Find where the given text appears and provide that cell's center as [X, Y] coordinate. 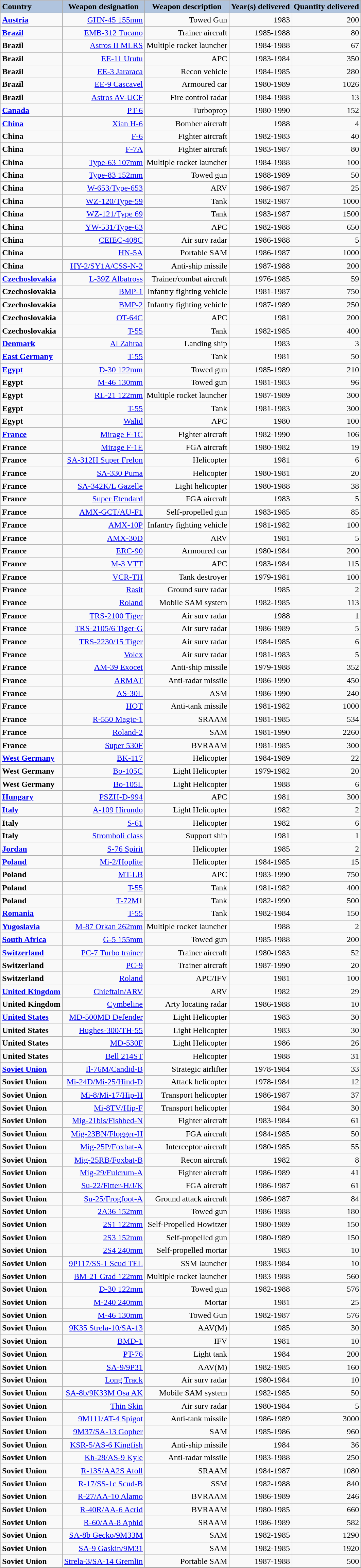
W-653/Type-653 [103, 188]
1982-1983 [260, 136]
EE-11 Urutu [103, 59]
Kh-28/AS-9 Kyle [103, 1458]
3 [326, 343]
Bo-105C [103, 771]
Support ship [187, 836]
S-76 Spirit [103, 849]
Mirage F-1C [103, 434]
Mig-25RB/Foxbat-B [103, 1160]
EE-9 Cascavel [103, 84]
F-6 [103, 136]
38 [326, 486]
Turboprop [187, 110]
GHN-45 155mm [103, 20]
36 [326, 1445]
180 [326, 1212]
Cymbeline [103, 1004]
Country [31, 7]
Canada [31, 110]
Astros AV-UCF [103, 97]
MT-LB [103, 875]
31 [326, 1056]
13 [326, 97]
22 [326, 758]
650 [326, 227]
8 [326, 1160]
106 [326, 434]
9K35 Strela-10/SA-13 [103, 1328]
1080 [326, 1471]
Strategic airlifter [187, 1069]
19 [326, 447]
Hungary [31, 797]
Mortar [187, 1302]
Bell 214ST [103, 1056]
HN-5A [103, 253]
M-87 Orkan 262mm [103, 926]
SA-312H Super Frelon [103, 460]
1500 [326, 214]
1985-1989 [260, 369]
Recon aircraft [187, 1160]
1985-1986 [260, 1432]
534 [326, 719]
AMX-GCT/AU-F1 [103, 512]
F-7A [103, 149]
450 [326, 680]
Bo-105L [103, 784]
Chieftain/ARV [103, 991]
560 [326, 1276]
Interceptor aircraft [187, 1147]
VCR-TH [103, 577]
IFV [187, 1341]
1980-1988 [260, 486]
CEIEC-408C [103, 240]
Rasit [103, 590]
Self-propelled mortar [187, 1250]
BMP-1 [103, 292]
1980-1990 [260, 110]
EMB-312 Tucano [103, 33]
152 [326, 110]
MD-500MD Defender [103, 1017]
1983-1985 [260, 512]
M-240 240mm [103, 1302]
1984-1989 [260, 758]
AS-30L [103, 693]
26 [326, 1043]
Mig-25P/Foxbat-A [103, 1147]
113 [326, 603]
85 [326, 512]
37 [326, 1095]
1983-1990 [260, 875]
Arty locating radar [187, 1004]
33 [326, 1069]
1982-1984 [260, 914]
SA-9 Gaskin/9M31 [103, 1548]
1290 [326, 1535]
2S1 122mm [103, 1225]
R-13S/AA2S Atoll [103, 1471]
Roland-2 [103, 732]
4 [326, 123]
55 [326, 1147]
352 [326, 667]
APC/IFV [187, 978]
1976-1985 [260, 279]
Mig-23BN/Flogger-H [103, 1134]
Jordan [31, 849]
2S3 152mm [103, 1238]
SA-8b/9K33M Osa AK [103, 1393]
SSM [187, 1484]
115 [326, 564]
Quantity delivered [326, 7]
160 [326, 1367]
BK-117 [103, 758]
1979-1982 [260, 771]
2260 [326, 732]
Stromboli class [103, 836]
1988-1989 [260, 175]
96 [326, 383]
9P117/SS-1 Scud TEL [103, 1263]
12 [326, 1082]
Mig-21bis/Fishbed-N [103, 1121]
1979-1981 [260, 577]
Mi-2/Hoplite [103, 862]
Su-22/Fitter-H/J/K [103, 1185]
Year(s) delivered [260, 7]
Astros II MLRS [103, 46]
Ground attack aircraft [187, 1198]
Light helicopter [187, 486]
Mig-29/Fulcrum-A [103, 1173]
Denmark [31, 343]
ARMAT [103, 680]
Mi-24D/Mi-25/Hind-D [103, 1082]
582 [326, 1522]
AM-39 Exocet [103, 667]
Al Zahraa [103, 343]
Mirage F-1E [103, 447]
KSR-5/AS-6 Kingfish [103, 1445]
PSZH-D-994 [103, 797]
1979-1988 [260, 667]
R-27/AA-10 Alamo [103, 1497]
ERC-90 [103, 551]
ASM [187, 693]
350 [326, 59]
RL-21 122mm [103, 395]
Romania [31, 914]
840 [326, 1484]
Mi-8TV/Hip-F [103, 1108]
Super Etendard [103, 499]
L-39Z Albatross [103, 279]
Ground surv radar [187, 590]
East Germany [31, 356]
1980 [260, 421]
SA-9/9P31 [103, 1367]
240 [326, 693]
South Africa [31, 939]
HOT [103, 706]
2S4 240mm [103, 1250]
1984-1987 [260, 1471]
R-550 Magic-1 [103, 719]
R-17/SS-1c Scud-B [103, 1484]
Recon vehicle [187, 71]
Type-63 107mm [103, 162]
PC-7 Turbo trainer [103, 952]
Weapon designation [103, 7]
Su-25/Frogfoot-A [103, 1198]
MD-530F [103, 1043]
R-60/AA-8 Aphid [103, 1522]
246 [326, 1497]
Volex [103, 654]
Bomber aircraft [187, 123]
BMP-2 [103, 305]
AMX-30D [103, 538]
TRS-2230/15 Tiger [103, 642]
29 [326, 991]
84 [326, 1198]
PC-9 [103, 965]
Yugoslavia [31, 926]
Light tank [187, 1354]
T-72M1 [103, 901]
Landing ship [187, 343]
SA-8b Gecko/9M33M [103, 1535]
1986 [260, 1043]
15 [326, 862]
WZ-120/Type-59 [103, 201]
280 [326, 71]
1981-1987 [260, 292]
G-5 155mm [103, 939]
TRS-2105/6 Tiger-G [103, 629]
Attack helicopter [187, 1082]
R-40R/AA-6 Acrid [103, 1509]
1981-1990 [260, 732]
1980-1981 [260, 473]
Super 530F [103, 745]
Trainer/combat aircraft [187, 279]
A-109 Hirundo [103, 810]
Il-76M/Candid-B [103, 1069]
Xian H-6 [103, 123]
TRS-2100 Tiger [103, 616]
BM-21 Grad 122mm [103, 1276]
Hughes-300/TH-55 [103, 1030]
SA-342K/L Gazelle [103, 486]
9M37/SA-13 Gopher [103, 1432]
1920 [326, 1548]
67 [326, 46]
AMX-10P [103, 525]
2A36 152mm [103, 1212]
Fire control radar [187, 97]
1987-1990 [260, 965]
PT-76 [103, 1354]
Austria [31, 20]
WZ-121/Type 69 [103, 214]
40 [326, 136]
1026 [326, 84]
Thin Skin [103, 1406]
Self-Propelled Howitzer [187, 1225]
Weapon description [187, 7]
9M111/AT-4 Spigot [103, 1419]
52 [326, 952]
Tank destroyer [187, 577]
BMD-1 [103, 1341]
PT-6 [103, 110]
1980-1982 [260, 447]
OT-64C [103, 318]
HY-2/SY1A/CSS-N-2 [103, 266]
EE-3 Jararaca [103, 71]
3000 [326, 1419]
Walid [103, 421]
SSM launcher [187, 1263]
1980-1983 [260, 952]
M-3 VTT [103, 564]
41 [326, 1173]
660 [326, 1509]
960 [326, 1432]
S-61 [103, 823]
SA-330 Puma [103, 473]
YW-531/Type-63 [103, 227]
Strela-3/SA-14 Gremlin [103, 1561]
Type-83 152mm [103, 175]
Mi-8/Mi-17/Hip-H [103, 1095]
59 [326, 279]
Long Track [103, 1380]
210 [326, 369]
